From the cell containing the given text, extract its center point as (x, y) coordinate. 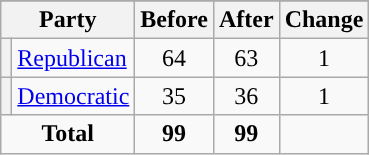
Democratic (74, 96)
After (246, 20)
64 (174, 58)
63 (246, 58)
35 (174, 96)
Party (68, 20)
Republican (74, 58)
Total (68, 134)
36 (246, 96)
Before (174, 20)
Change (324, 20)
